From the cell containing the given text, extract its center point as (X, Y) coordinate. 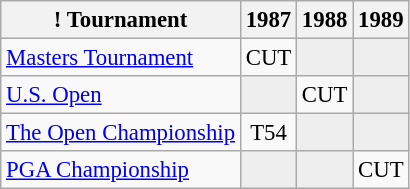
Masters Tournament (121, 58)
T54 (268, 133)
U.S. Open (121, 95)
The Open Championship (121, 133)
PGA Championship (121, 170)
! Tournament (121, 20)
1987 (268, 20)
1988 (325, 20)
1989 (381, 20)
